Return [x, y] of the center of cell containing provided text 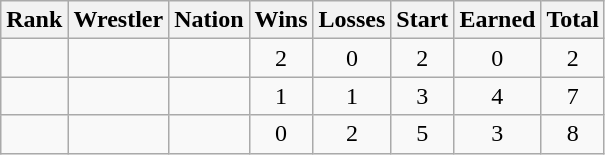
Rank [34, 20]
Start [422, 20]
Wins [281, 20]
Nation [209, 20]
Total [573, 20]
8 [573, 134]
Wrestler [118, 20]
Losses [352, 20]
7 [573, 96]
5 [422, 134]
4 [498, 96]
Earned [498, 20]
